Capture the cell that displays the provided text and extract its (X, Y) central coordinate. 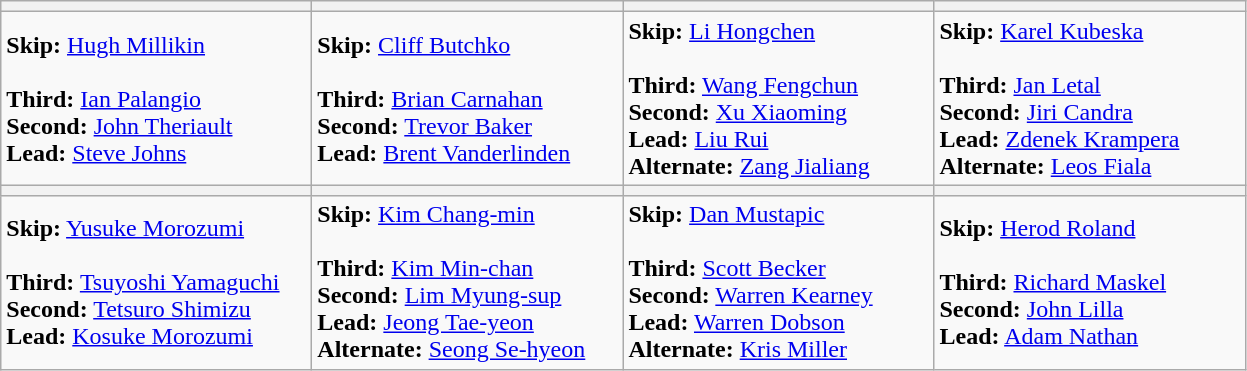
Skip: Karel KubeskaThird: Jan Letal Second: Jiri Candra Lead: Zdenek Krampera Alternate: Leos Fiala (1090, 98)
Skip: Hugh MillikinThird: Ian Palangio Second: John Theriault Lead: Steve Johns (156, 98)
Skip: Li HongchenThird: Wang Fengchun Second: Xu Xiaoming Lead: Liu Rui Alternate: Zang Jialiang (778, 98)
Skip: Cliff ButchkoThird: Brian Carnahan Second: Trevor Baker Lead: Brent Vanderlinden (468, 98)
Skip: Herod RolandThird: Richard Maskel Second: John Lilla Lead: Adam Nathan (1090, 282)
Skip: Dan MustapicThird: Scott Becker Second: Warren Kearney Lead: Warren Dobson Alternate: Kris Miller (778, 282)
Skip: Kim Chang-minThird: Kim Min-chan Second: Lim Myung-sup Lead: Jeong Tae-yeon Alternate: Seong Se-hyeon (468, 282)
Skip: Yusuke MorozumiThird: Tsuyoshi Yamaguchi Second: Tetsuro Shimizu Lead: Kosuke Morozumi (156, 282)
